Search for the cell housing the specified text and yield its (x, y) center coordinate. 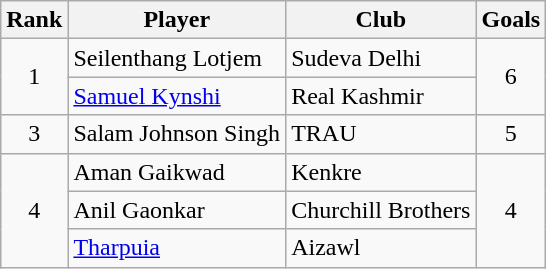
1 (34, 77)
Goals (511, 20)
3 (34, 134)
Aizawl (381, 248)
Samuel Kynshi (177, 96)
TRAU (381, 134)
Salam Johnson Singh (177, 134)
5 (511, 134)
Real Kashmir (381, 96)
Anil Gaonkar (177, 210)
Club (381, 20)
Player (177, 20)
Kenkre (381, 172)
Rank (34, 20)
Aman Gaikwad (177, 172)
Sudeva Delhi (381, 58)
Churchill Brothers (381, 210)
Seilenthang Lotjem (177, 58)
6 (511, 77)
Tharpuia (177, 248)
